Provide the (X, Y) coordinate of the cell's center where the given text is located.  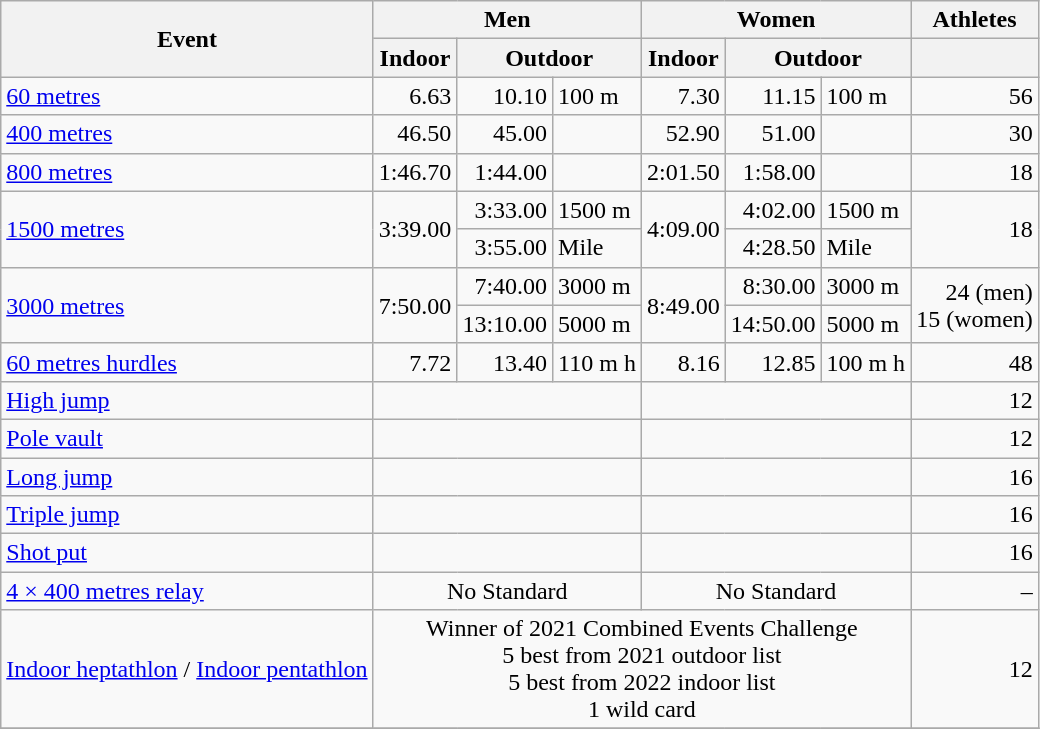
7.72 (415, 362)
Shot put (187, 553)
30 (975, 134)
60 metres (187, 96)
56 (975, 96)
Women (776, 20)
12.85 (773, 362)
8:30.00 (773, 286)
4 × 400 metres relay (187, 591)
– (975, 591)
60 metres hurdles (187, 362)
3:39.00 (415, 229)
Winner of 2021 Combined Events Challenge5 best from 2021 outdoor list5 best from 2022 indoor list1 wild card (642, 670)
400 metres (187, 134)
46.50 (415, 134)
3000 metres (187, 305)
Pole vault (187, 438)
8:49.00 (683, 305)
1:58.00 (773, 172)
3:55.00 (505, 248)
13.40 (505, 362)
1500 metres (187, 229)
45.00 (505, 134)
Athletes (975, 20)
Indoor heptathlon / Indoor pentathlon (187, 670)
Men (507, 20)
800 metres (187, 172)
3:33.00 (505, 210)
6.63 (415, 96)
100 m h (866, 362)
48 (975, 362)
14:50.00 (773, 324)
11.15 (773, 96)
4:02.00 (773, 210)
Event (187, 39)
7:50.00 (415, 305)
4:28.50 (773, 248)
4:09.00 (683, 229)
13:10.00 (505, 324)
Long jump (187, 477)
1:46.70 (415, 172)
7.30 (683, 96)
High jump (187, 400)
Triple jump (187, 515)
10.10 (505, 96)
51.00 (773, 134)
2:01.50 (683, 172)
24 (men)15 (women) (975, 305)
1:44.00 (505, 172)
8.16 (683, 362)
52.90 (683, 134)
7:40.00 (505, 286)
110 m h (598, 362)
